Search for the cell housing the specified text and yield its (x, y) center coordinate. 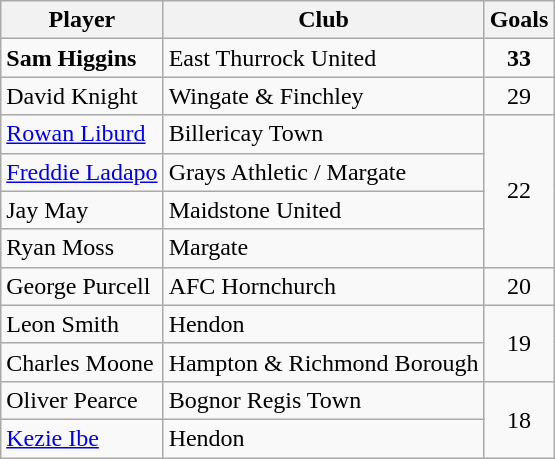
29 (519, 96)
Ryan Moss (82, 248)
Goals (519, 20)
George Purcell (82, 286)
33 (519, 58)
Oliver Pearce (82, 400)
22 (519, 191)
Player (82, 20)
Wingate & Finchley (324, 96)
Bognor Regis Town (324, 400)
Freddie Ladapo (82, 172)
East Thurrock United (324, 58)
Margate (324, 248)
David Knight (82, 96)
Kezie Ibe (82, 438)
Charles Moone (82, 362)
20 (519, 286)
18 (519, 419)
19 (519, 343)
Leon Smith (82, 324)
Jay May (82, 210)
Maidstone United (324, 210)
Hampton & Richmond Borough (324, 362)
Grays Athletic / Margate (324, 172)
Club (324, 20)
Rowan Liburd (82, 134)
AFC Hornchurch (324, 286)
Sam Higgins (82, 58)
Billericay Town (324, 134)
